Search for the cell housing the specified text and yield its [x, y] center coordinate. 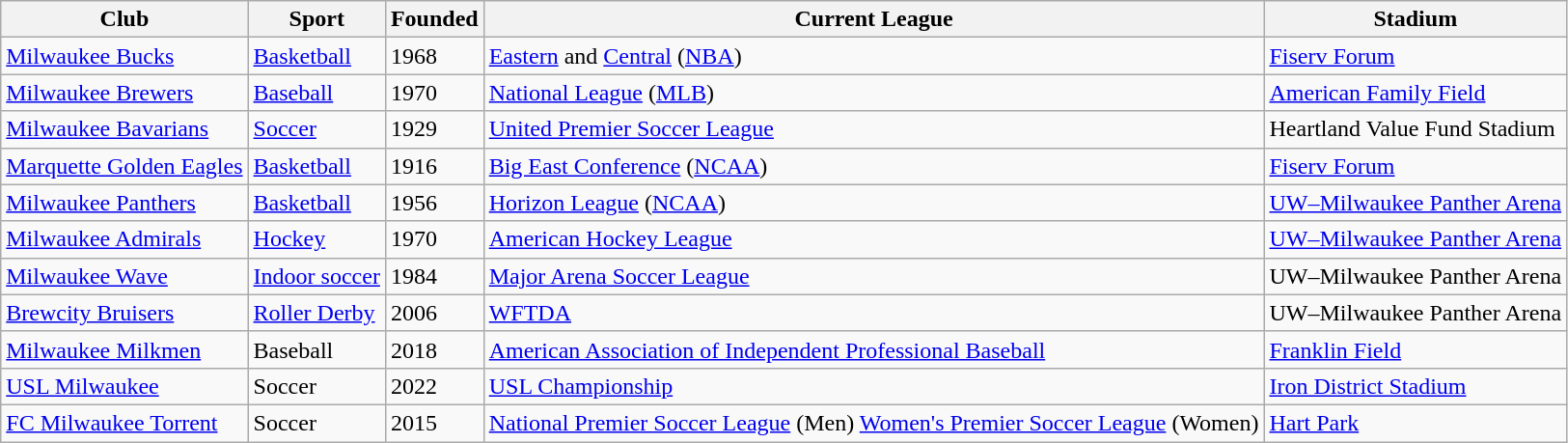
Marquette Golden Eagles [124, 166]
Big East Conference (NCAA) [874, 166]
2018 [434, 349]
Milwaukee Bucks [124, 56]
Indoor soccer [316, 276]
2006 [434, 313]
1929 [434, 129]
Brewcity Bruisers [124, 313]
Horizon League (NCAA) [874, 203]
2015 [434, 423]
Current League [874, 19]
Milwaukee Brewers [124, 93]
Hart Park [1416, 423]
1984 [434, 276]
Eastern and Central (NBA) [874, 56]
Franklin Field [1416, 349]
1956 [434, 203]
American Hockey League [874, 239]
Milwaukee Wave [124, 276]
WFTDA [874, 313]
Milwaukee Admirals [124, 239]
Milwaukee Panthers [124, 203]
1916 [434, 166]
Roller Derby [316, 313]
Sport [316, 19]
United Premier Soccer League [874, 129]
Hockey [316, 239]
American Family Field [1416, 93]
Milwaukee Milkmen [124, 349]
Club [124, 19]
USL Milwaukee [124, 386]
2022 [434, 386]
USL Championship [874, 386]
FC Milwaukee Torrent [124, 423]
Major Arena Soccer League [874, 276]
National Premier Soccer League (Men) Women's Premier Soccer League (Women) [874, 423]
Stadium [1416, 19]
American Association of Independent Professional Baseball [874, 349]
Heartland Value Fund Stadium [1416, 129]
National League (MLB) [874, 93]
Iron District Stadium [1416, 386]
Founded [434, 19]
1968 [434, 56]
Milwaukee Bavarians [124, 129]
